Detect which cell encompasses the target text, then output its (x, y) center coordinate. 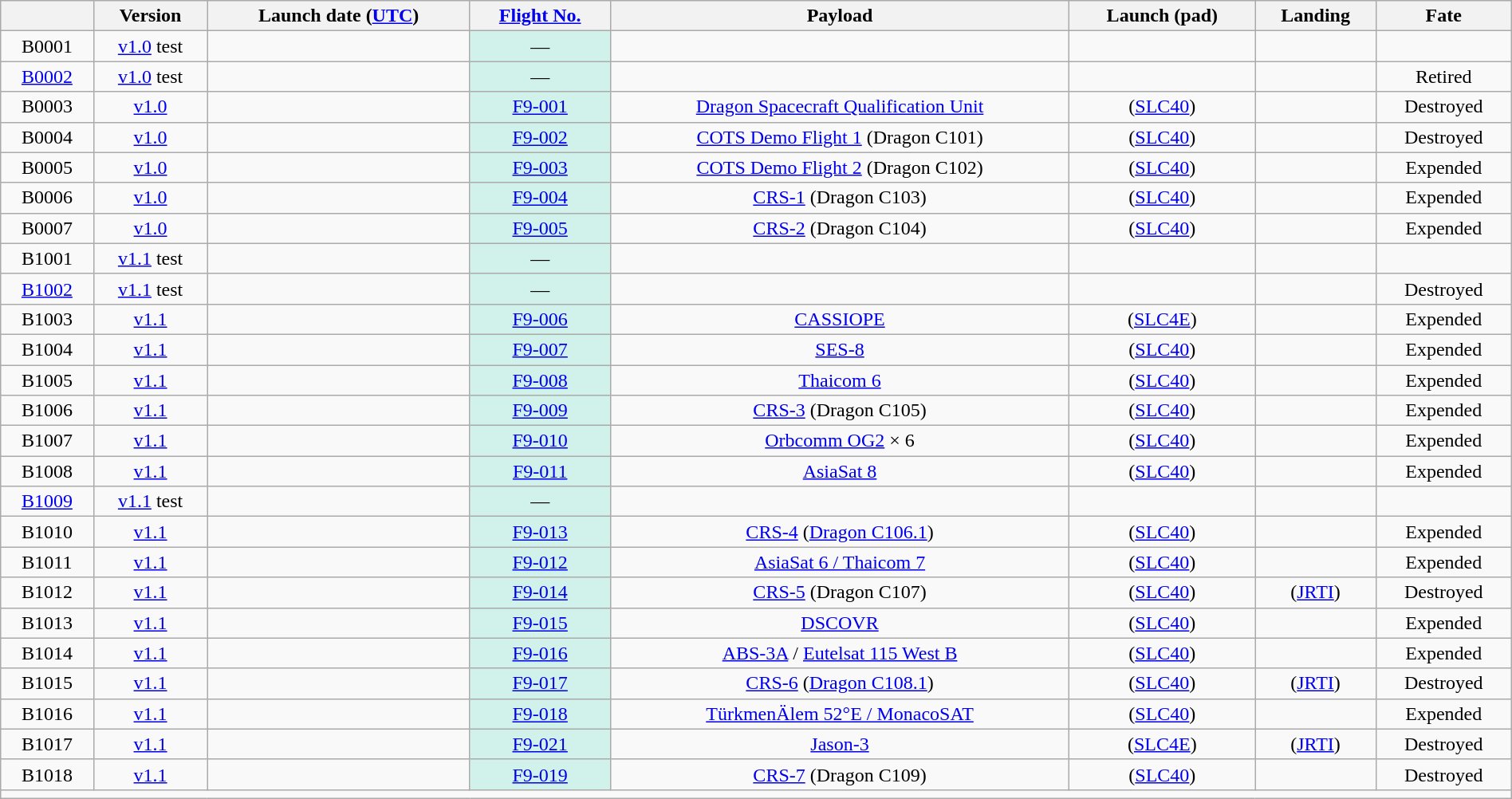
F9-009 (540, 411)
B1013 (47, 623)
F9-003 (540, 167)
B1017 (47, 744)
F9-014 (540, 592)
B0007 (47, 228)
COTS Demo Flight 1 (Dragon C101) (840, 137)
Payload (840, 16)
B1011 (47, 562)
B0006 (47, 198)
B1007 (47, 441)
B0001 (47, 46)
F9-005 (540, 228)
CRS-7 (Dragon C109) (840, 774)
B0005 (47, 167)
CRS-4 (Dragon C106.1) (840, 532)
F9-004 (540, 198)
F9-011 (540, 471)
B1012 (47, 592)
CRS-6 (Dragon C108.1) (840, 683)
AsiaSat 8 (840, 471)
B1010 (47, 532)
CRS-3 (Dragon C105) (840, 411)
Launch date (UTC) (338, 16)
TürkmenÄlem 52°E / MonacoSAT (840, 714)
F9-012 (540, 562)
F9-015 (540, 623)
F9-008 (540, 380)
Jason-3 (840, 744)
B0004 (47, 137)
DSCOVR (840, 623)
CRS-1 (Dragon C103) (840, 198)
B1001 (47, 258)
ABS-3A / Eutelsat 115 West B (840, 653)
F9-019 (540, 774)
Retired (1443, 77)
B1014 (47, 653)
CRS-2 (Dragon C104) (840, 228)
Thaicom 6 (840, 380)
Version (150, 16)
B1009 (47, 502)
B1016 (47, 714)
F9-021 (540, 744)
F9-007 (540, 349)
F9-001 (540, 107)
COTS Demo Flight 2 (Dragon C102) (840, 167)
F9-013 (540, 532)
B1005 (47, 380)
B1008 (47, 471)
Landing (1316, 16)
B1006 (47, 411)
Fate (1443, 16)
B1004 (47, 349)
Dragon Spacecraft Qualification Unit (840, 107)
AsiaSat 6 / Thaicom 7 (840, 562)
F9-018 (540, 714)
Orbcomm OG2 × 6 (840, 441)
F9-006 (540, 319)
B1015 (47, 683)
F9-002 (540, 137)
F9-017 (540, 683)
F9-010 (540, 441)
B1003 (47, 319)
B0003 (47, 107)
Launch (pad) (1163, 16)
CASSIOPE (840, 319)
F9-016 (540, 653)
Flight No. (540, 16)
B1018 (47, 774)
B1002 (47, 289)
SES-8 (840, 349)
CRS-5 (Dragon C107) (840, 592)
B0002 (47, 77)
